Provide the (X, Y) coordinate of the cell's center where the given text is located.  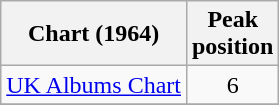
UK Albums Chart (94, 85)
Chart (1964) (94, 34)
6 (232, 85)
Peakposition (232, 34)
